Determine the [X, Y] coordinate at the center of the cell enclosing the given text.  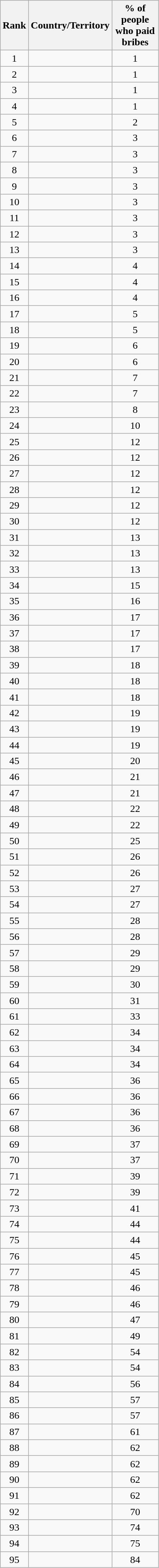
14 [14, 266]
52 [14, 873]
86 [14, 1416]
67 [14, 1112]
23 [14, 410]
11 [14, 218]
64 [14, 1064]
59 [14, 984]
95 [14, 1560]
85 [14, 1400]
40 [14, 681]
81 [14, 1336]
32 [14, 553]
50 [14, 841]
42 [14, 713]
93 [14, 1528]
87 [14, 1432]
43 [14, 729]
72 [14, 1192]
73 [14, 1208]
48 [14, 809]
78 [14, 1288]
80 [14, 1320]
24 [14, 425]
38 [14, 649]
79 [14, 1304]
83 [14, 1368]
88 [14, 1448]
58 [14, 968]
90 [14, 1479]
66 [14, 1096]
91 [14, 1495]
92 [14, 1512]
65 [14, 1080]
9 [14, 186]
Country/Territory [70, 25]
77 [14, 1272]
71 [14, 1176]
63 [14, 1049]
68 [14, 1128]
53 [14, 889]
% of people who paid bribes [135, 25]
89 [14, 1464]
60 [14, 1001]
55 [14, 921]
Rank [14, 25]
94 [14, 1544]
51 [14, 857]
76 [14, 1256]
82 [14, 1352]
69 [14, 1144]
35 [14, 601]
